For the text-containing cell, return its midpoint in [X, Y] coordinate format. 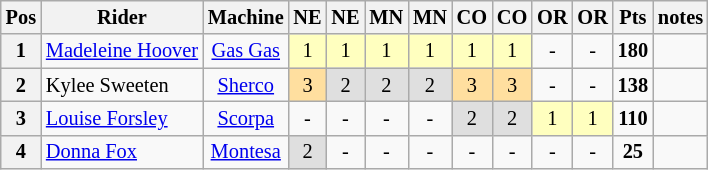
Pts [633, 17]
138 [633, 85]
Madeleine Hoover [122, 51]
Louise Forsley [122, 118]
notes [680, 17]
Sherco [246, 85]
Rider [122, 17]
Pos [21, 17]
4 [21, 152]
Donna Fox [122, 152]
Gas Gas [246, 51]
180 [633, 51]
Kylee Sweeten [122, 85]
110 [633, 118]
Scorpa [246, 118]
25 [633, 152]
Montesa [246, 152]
Machine [246, 17]
